Return (X, Y) of the center of cell containing provided text 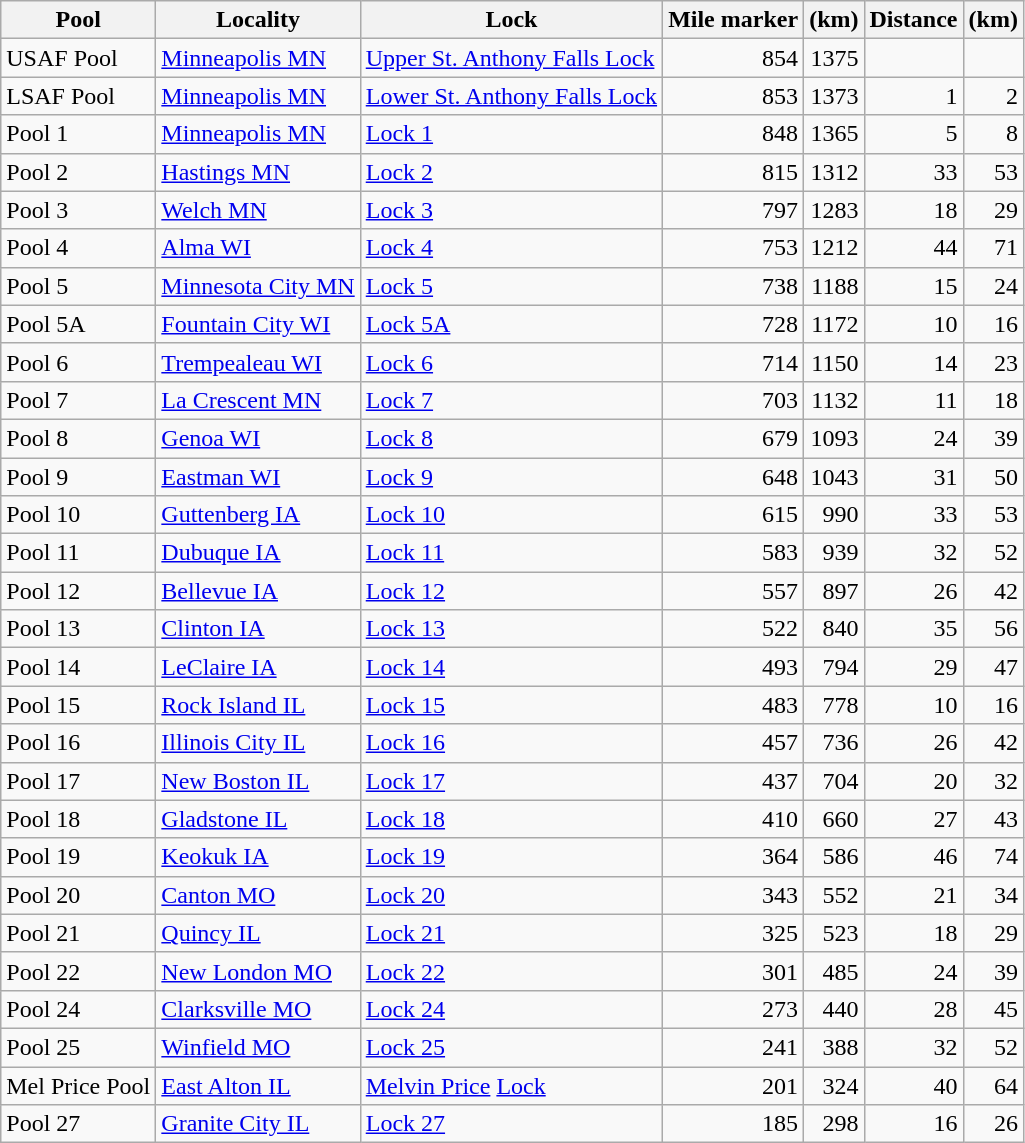
Pool 1 (78, 134)
1212 (834, 248)
Pool 20 (78, 895)
Lock 10 (511, 515)
522 (734, 629)
Alma WI (258, 248)
1312 (834, 172)
Locality (258, 20)
Minnesota City MN (258, 286)
704 (834, 781)
Lock 24 (511, 1009)
47 (993, 667)
20 (914, 781)
Lock 19 (511, 857)
1172 (834, 324)
Melvin Price Lock (511, 1085)
325 (734, 933)
Upper St. Anthony Falls Lock (511, 58)
583 (734, 553)
Lock 18 (511, 819)
552 (834, 895)
Hastings MN (258, 172)
71 (993, 248)
Pool 15 (78, 705)
74 (993, 857)
840 (834, 629)
New Boston IL (258, 781)
Lock 14 (511, 667)
28 (914, 1009)
815 (734, 172)
35 (914, 629)
Pool 2 (78, 172)
Pool 14 (78, 667)
201 (734, 1085)
Welch MN (258, 210)
40 (914, 1085)
Lower St. Anthony Falls Lock (511, 96)
Lock 27 (511, 1124)
Gladstone IL (258, 819)
Lock 8 (511, 438)
Lock 9 (511, 477)
43 (993, 819)
Pool 8 (78, 438)
Lock 15 (511, 705)
714 (734, 362)
Lock 20 (511, 895)
LSAF Pool (78, 96)
50 (993, 477)
897 (834, 591)
Winfield MO (258, 1047)
Granite City IL (258, 1124)
15 (914, 286)
Pool 12 (78, 591)
Pool 13 (78, 629)
La Crescent MN (258, 400)
854 (734, 58)
Pool 6 (78, 362)
Guttenberg IA (258, 515)
Pool 21 (78, 933)
794 (834, 667)
Pool 7 (78, 400)
1365 (834, 134)
1150 (834, 362)
Lock 22 (511, 971)
Mile marker (734, 20)
Pool 18 (78, 819)
185 (734, 1124)
Lock 25 (511, 1047)
Trempealeau WI (258, 362)
437 (734, 781)
Clarksville MO (258, 1009)
Lock 4 (511, 248)
Pool 27 (78, 1124)
Lock 5A (511, 324)
LeClaire IA (258, 667)
Lock 11 (511, 553)
Fountain City WI (258, 324)
Pool 9 (78, 477)
46 (914, 857)
848 (734, 134)
Pool 19 (78, 857)
Bellevue IA (258, 591)
Pool (78, 20)
301 (734, 971)
Dubuque IA (258, 553)
778 (834, 705)
939 (834, 553)
56 (993, 629)
14 (914, 362)
1283 (834, 210)
1043 (834, 477)
440 (834, 1009)
738 (734, 286)
Clinton IA (258, 629)
Canton MO (258, 895)
Lock 13 (511, 629)
483 (734, 705)
736 (834, 743)
523 (834, 933)
8 (993, 134)
Lock 2 (511, 172)
Pool 22 (78, 971)
1188 (834, 286)
Lock 7 (511, 400)
Distance (914, 20)
1093 (834, 438)
1 (914, 96)
241 (734, 1047)
Mel Price Pool (78, 1085)
586 (834, 857)
Pool 25 (78, 1047)
410 (734, 819)
557 (734, 591)
679 (734, 438)
Lock 5 (511, 286)
Rock Island IL (258, 705)
Pool 5A (78, 324)
Pool 11 (78, 553)
New London MO (258, 971)
Lock 6 (511, 362)
Lock 12 (511, 591)
Illinois City IL (258, 743)
Keokuk IA (258, 857)
Lock 16 (511, 743)
5 (914, 134)
Pool 24 (78, 1009)
23 (993, 362)
11 (914, 400)
31 (914, 477)
273 (734, 1009)
27 (914, 819)
21 (914, 895)
493 (734, 667)
Pool 17 (78, 781)
Lock 21 (511, 933)
728 (734, 324)
Lock 3 (511, 210)
797 (734, 210)
Lock 17 (511, 781)
753 (734, 248)
Pool 3 (78, 210)
Lock 1 (511, 134)
Eastman WI (258, 477)
853 (734, 96)
364 (734, 857)
648 (734, 477)
990 (834, 515)
485 (834, 971)
457 (734, 743)
Pool 4 (78, 248)
660 (834, 819)
East Alton IL (258, 1085)
388 (834, 1047)
USAF Pool (78, 58)
324 (834, 1085)
Pool 16 (78, 743)
64 (993, 1085)
Pool 10 (78, 515)
34 (993, 895)
Genoa WI (258, 438)
2 (993, 96)
1373 (834, 96)
1375 (834, 58)
Lock (511, 20)
703 (734, 400)
1132 (834, 400)
44 (914, 248)
298 (834, 1124)
45 (993, 1009)
Pool 5 (78, 286)
343 (734, 895)
615 (734, 515)
Quincy IL (258, 933)
